Provide the [x, y] coordinate of the cell's center where the given text is located.  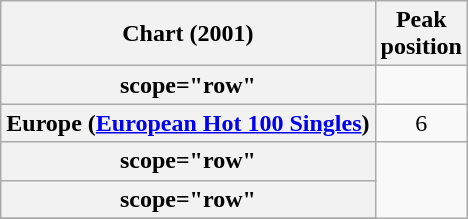
6 [421, 123]
Peakposition [421, 34]
Chart (2001) [188, 34]
Europe (European Hot 100 Singles) [188, 123]
